Determine the [X, Y] coordinate at the center of the cell enclosing the given text.  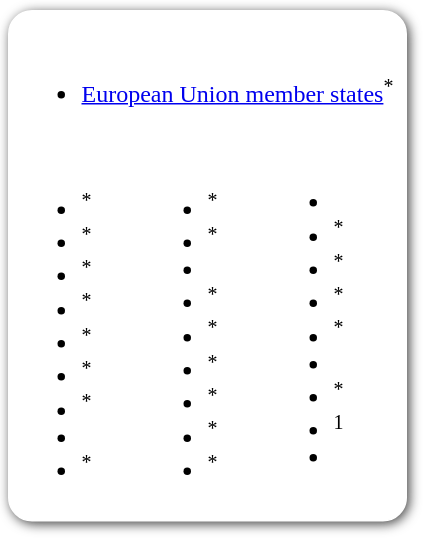
*****1 [334, 322]
European Union member states* [208, 78]
